Identify which cell holds the provided text, then report its [X, Y] central coordinate. 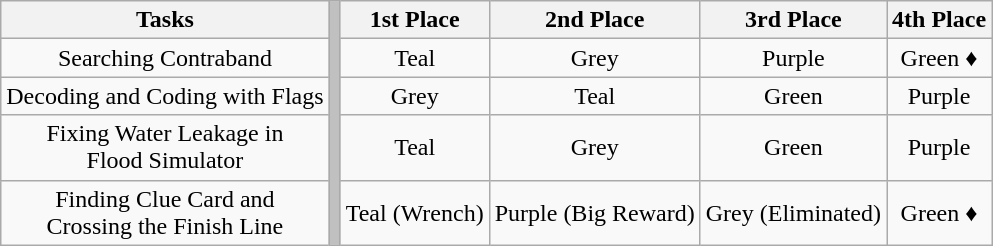
3rd Place [793, 20]
Tasks [165, 20]
1st Place [414, 20]
Finding Clue Card and Crossing the Finish Line [165, 212]
Fixing Water Leakage in Flood Simulator [165, 148]
4th Place [940, 20]
Decoding and Coding with Flags [165, 96]
Searching Contraband [165, 58]
Grey (Eliminated) [793, 212]
Purple (Big Reward) [594, 212]
2nd Place [594, 20]
Teal (Wrench) [414, 212]
